Find where the given text appears and provide that cell's center as [x, y] coordinate. 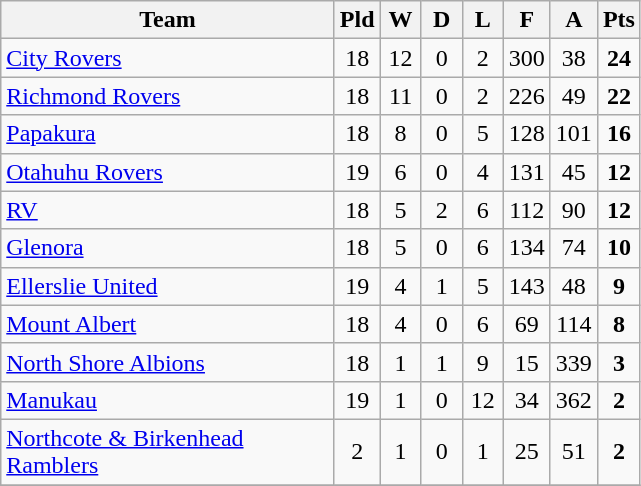
134 [526, 248]
Manukau [168, 400]
24 [618, 58]
16 [618, 134]
Otahuhu Rovers [168, 172]
D [442, 20]
W [400, 20]
Pld [357, 20]
38 [574, 58]
RV [168, 210]
North Shore Albions [168, 362]
11 [400, 96]
Papakura [168, 134]
339 [574, 362]
Pts [618, 20]
Richmond Rovers [168, 96]
45 [574, 172]
3 [618, 362]
Northcote & Birkenhead Ramblers [168, 452]
101 [574, 134]
Team [168, 20]
22 [618, 96]
F [526, 20]
34 [526, 400]
51 [574, 452]
112 [526, 210]
128 [526, 134]
69 [526, 324]
74 [574, 248]
114 [574, 324]
15 [526, 362]
226 [526, 96]
143 [526, 286]
Glenora [168, 248]
A [574, 20]
300 [526, 58]
25 [526, 452]
10 [618, 248]
City Rovers [168, 58]
49 [574, 96]
Ellerslie United [168, 286]
362 [574, 400]
L [482, 20]
131 [526, 172]
90 [574, 210]
Mount Albert [168, 324]
48 [574, 286]
